Scan for the cell matching the given text and deliver its [x, y] coordinate at center. 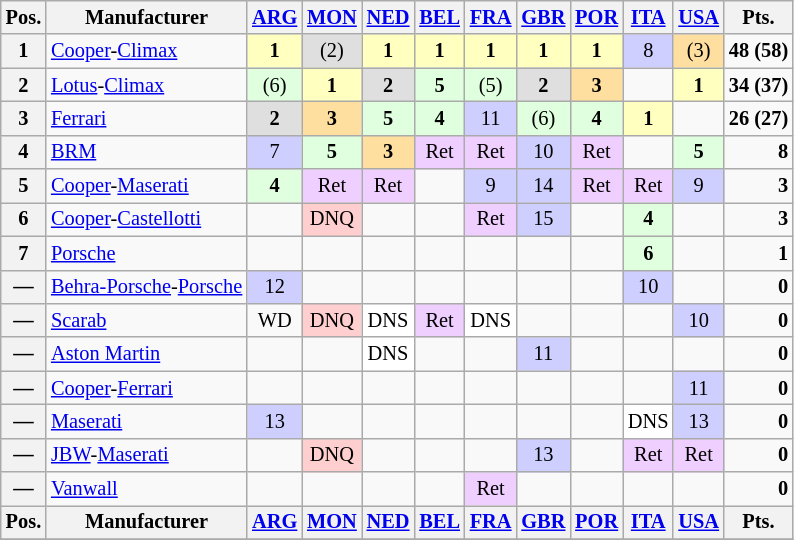
Cooper-Maserati [146, 186]
JBW-Maserati [146, 455]
Behra-Porsche-Porsche [146, 287]
BRM [146, 152]
(3) [698, 51]
34 (37) [758, 85]
12 [274, 287]
Cooper-Climax [146, 51]
Cooper-Ferrari [146, 388]
Vanwall [146, 489]
48 (58) [758, 51]
WD [274, 320]
14 [543, 186]
Porsche [146, 253]
Cooper-Castellotti [146, 219]
Scarab [146, 320]
(2) [332, 51]
26 (27) [758, 118]
15 [543, 219]
(5) [491, 85]
Aston Martin [146, 354]
Lotus-Climax [146, 85]
Maserati [146, 421]
Ferrari [146, 118]
